Scan for the cell matching the given text and deliver its [X, Y] coordinate at center. 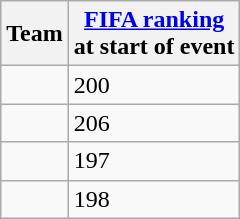
200 [154, 85]
197 [154, 161]
206 [154, 123]
FIFA rankingat start of event [154, 34]
198 [154, 199]
Team [35, 34]
